Identify which cell holds the provided text, then report its (x, y) central coordinate. 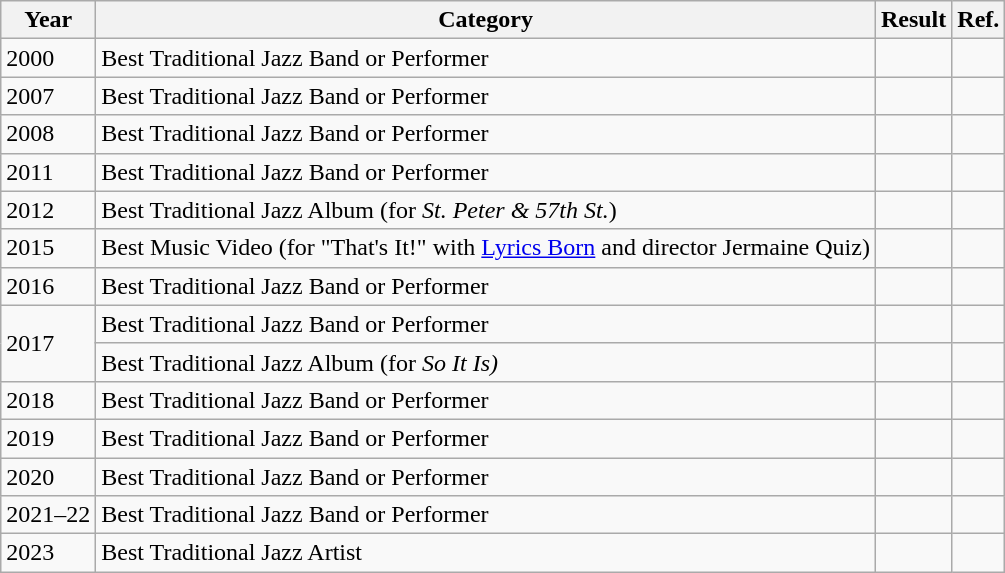
2011 (48, 172)
Year (48, 20)
2007 (48, 96)
Result (913, 20)
2020 (48, 477)
Category (486, 20)
2016 (48, 286)
Best Traditional Jazz Artist (486, 553)
Ref. (978, 20)
2012 (48, 210)
2000 (48, 58)
Best Traditional Jazz Album (for So It Is) (486, 362)
Best Music Video (for "That's It!" with Lyrics Born and director Jermaine Quiz) (486, 248)
2021–22 (48, 515)
2015 (48, 248)
2023 (48, 553)
2019 (48, 438)
2018 (48, 400)
2008 (48, 134)
2017 (48, 343)
Best Traditional Jazz Album (for St. Peter & 57th St.) (486, 210)
